Provide the [X, Y] coordinate of the cell's center where the given text is located.  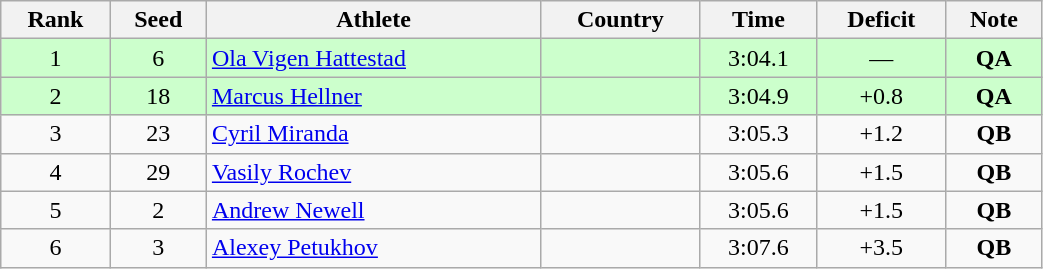
Time [758, 20]
3:07.6 [758, 248]
23 [158, 134]
Note [994, 20]
Deficit [882, 20]
Ola Vigen Hattestad [373, 58]
4 [56, 172]
+1.2 [882, 134]
+3.5 [882, 248]
— [882, 58]
Vasily Rochev [373, 172]
18 [158, 96]
Marcus Hellner [373, 96]
Andrew Newell [373, 210]
29 [158, 172]
3:04.1 [758, 58]
Cyril Miranda [373, 134]
+0.8 [882, 96]
5 [56, 210]
Rank [56, 20]
3:05.3 [758, 134]
1 [56, 58]
Country [620, 20]
Alexey Petukhov [373, 248]
Athlete [373, 20]
3:04.9 [758, 96]
Seed [158, 20]
